Detect which cell encompasses the target text, then output its [x, y] center coordinate. 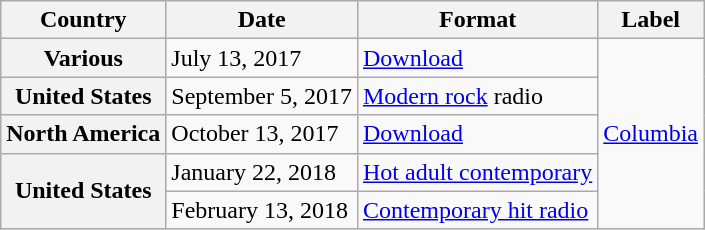
January 22, 2018 [262, 172]
North America [84, 134]
Columbia [651, 134]
Format [477, 20]
Contemporary hit radio [477, 210]
Hot adult contemporary [477, 172]
Label [651, 20]
September 5, 2017 [262, 96]
Country [84, 20]
Modern rock radio [477, 96]
Date [262, 20]
Various [84, 58]
October 13, 2017 [262, 134]
February 13, 2018 [262, 210]
July 13, 2017 [262, 58]
